Output the (X, Y) coordinate of the center of the cell containing the given text.  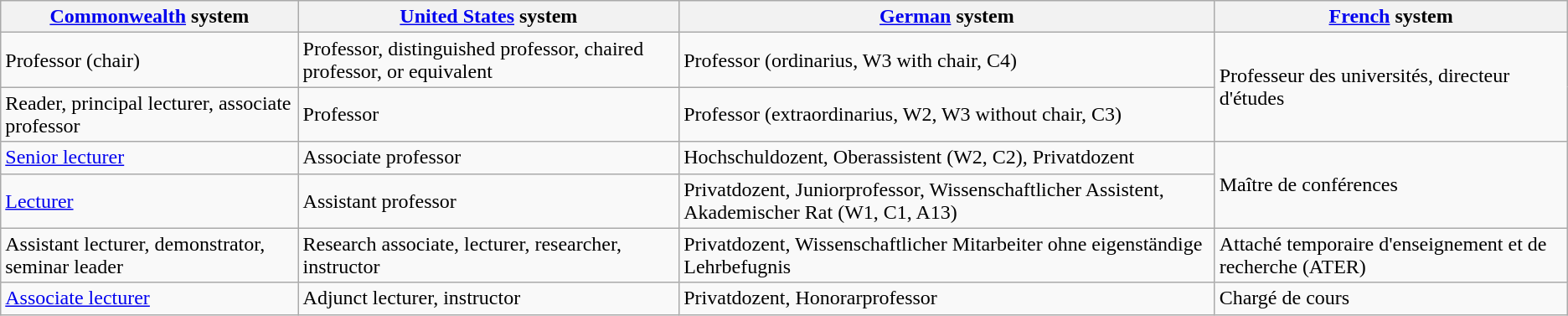
Senior lecturer (149, 158)
Attaché temporaire d'enseignement et de recherche (ATER) (1390, 255)
Privatdozent, Wissenschaftlicher Mitarbeiter ohne eigenständige Lehrbefugnis (946, 255)
Lecturer (149, 201)
Maître de conférences (1390, 184)
Assistant lecturer, demonstrator, seminar leader (149, 255)
Research associate, lecturer, researcher, instructor (489, 255)
Privatdozent, Honorarprofessor (946, 298)
Privatdozent, Juniorprofessor, Wissenschaftlicher Assistent, Akademischer Rat (W1, C1, A13) (946, 201)
United States system (489, 17)
Professor (489, 114)
French system (1390, 17)
Adjunct lecturer, instructor (489, 298)
Professor, distinguished professor, chaired professor, or equivalent (489, 60)
Associate professor (489, 158)
Professeur des universités, directeur d'études (1390, 87)
Reader, principal lecturer, associate professor (149, 114)
Commonwealth system (149, 17)
German system (946, 17)
Professor (ordinarius, W3 with chair, C4) (946, 60)
Professor (chair) (149, 60)
Professor (extraordinarius, W2, W3 without chair, C3) (946, 114)
Assistant professor (489, 201)
Hochschuldozent, Oberassistent (W2, C2), Privatdozent (946, 158)
Chargé de cours (1390, 298)
Associate lecturer (149, 298)
